For the text-containing cell, return its midpoint in (x, y) coordinate format. 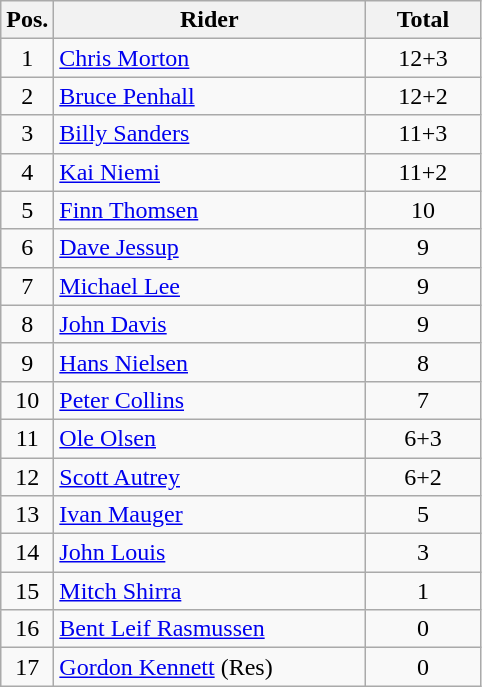
11+2 (423, 172)
Chris Morton (210, 58)
Scott Autrey (210, 477)
14 (28, 553)
Kai Niemi (210, 172)
12+3 (423, 58)
16 (28, 629)
2 (28, 96)
Ivan Mauger (210, 515)
12 (28, 477)
Finn Thomsen (210, 210)
Billy Sanders (210, 134)
John Louis (210, 553)
11 (28, 438)
Gordon Kennett (Res) (210, 667)
Bent Leif Rasmussen (210, 629)
15 (28, 591)
John Davis (210, 324)
Total (423, 20)
11+3 (423, 134)
Bruce Penhall (210, 96)
17 (28, 667)
Rider (210, 20)
12+2 (423, 96)
Michael Lee (210, 286)
6+3 (423, 438)
13 (28, 515)
6 (28, 248)
Dave Jessup (210, 248)
Pos. (28, 20)
6+2 (423, 477)
Mitch Shirra (210, 591)
Hans Nielsen (210, 362)
4 (28, 172)
Peter Collins (210, 400)
Ole Olsen (210, 438)
